Search for the cell housing the specified text and yield its [x, y] center coordinate. 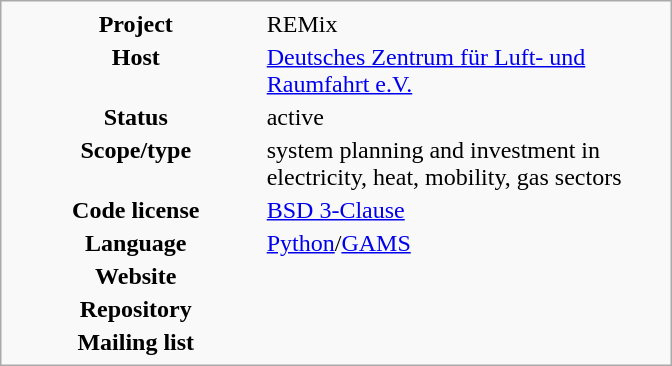
Mailing list [136, 342]
Deutsches Zentrum für Luft- und Raumfahrt e.V. [464, 70]
system planning and investment in electricity, heat, mobility, gas sectors [464, 164]
Project [136, 24]
BSD 3-Clause [464, 210]
Python/GAMS [464, 243]
Repository [136, 309]
Code license [136, 210]
Scope/type [136, 164]
Status [136, 117]
Language [136, 243]
Host [136, 70]
active [464, 117]
REMix [464, 24]
Website [136, 276]
